From the cell containing the given text, extract its center point as (x, y) coordinate. 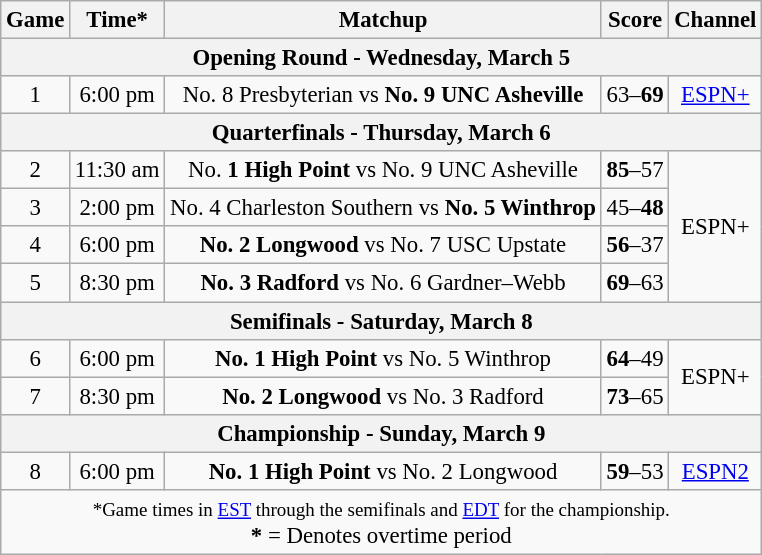
Quarterfinals - Thursday, March 6 (382, 133)
No. 1 High Point vs No. 5 Winthrop (384, 358)
Game (36, 20)
Semifinals - Saturday, March 8 (382, 321)
No. 2 Longwood vs No. 3 Radford (384, 396)
63–69 (635, 95)
*Game times in EST through the semifinals and EDT for the championship.* = Denotes overtime period (382, 522)
Championship - Sunday, March 9 (382, 433)
4 (36, 245)
No. 4 Charleston Southern vs No. 5 Winthrop (384, 208)
6 (36, 358)
73–65 (635, 396)
No. 2 Longwood vs No. 7 USC Upstate (384, 245)
Channel (716, 20)
Matchup (384, 20)
2:00 pm (118, 208)
ESPN2 (716, 471)
64–49 (635, 358)
No. 1 High Point vs No. 2 Longwood (384, 471)
Opening Round - Wednesday, March 5 (382, 58)
Time* (118, 20)
No. 1 High Point vs No. 9 UNC Asheville (384, 170)
8 (36, 471)
7 (36, 396)
69–63 (635, 283)
11:30 am (118, 170)
No. 8 Presbyterian vs No. 9 UNC Asheville (384, 95)
5 (36, 283)
85–57 (635, 170)
59–53 (635, 471)
Score (635, 20)
No. 3 Radford vs No. 6 Gardner–Webb (384, 283)
3 (36, 208)
2 (36, 170)
1 (36, 95)
45–48 (635, 208)
56–37 (635, 245)
